Identify which cell holds the provided text, then report its [x, y] central coordinate. 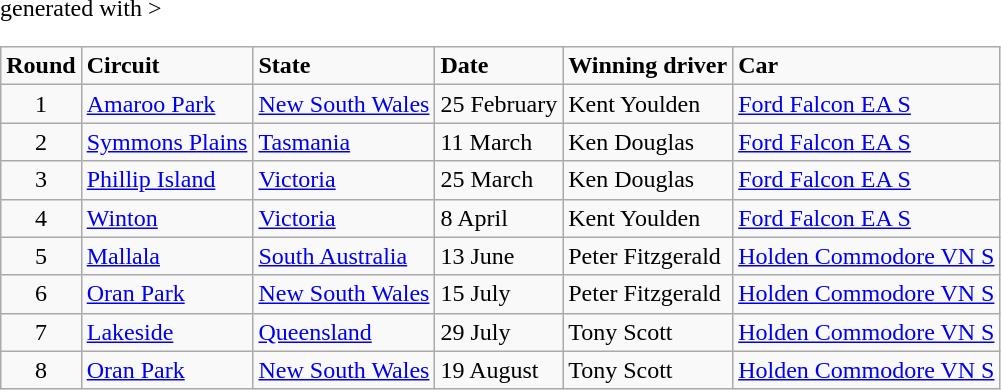
Date [499, 66]
Queensland [344, 332]
29 July [499, 332]
Lakeside [167, 332]
State [344, 66]
25 March [499, 180]
4 [41, 218]
South Australia [344, 256]
19 August [499, 370]
5 [41, 256]
Circuit [167, 66]
15 July [499, 294]
Winning driver [648, 66]
Car [866, 66]
8 April [499, 218]
Amaroo Park [167, 104]
Phillip Island [167, 180]
7 [41, 332]
Symmons Plains [167, 142]
11 March [499, 142]
Winton [167, 218]
8 [41, 370]
Tasmania [344, 142]
25 February [499, 104]
1 [41, 104]
3 [41, 180]
Round [41, 66]
13 June [499, 256]
6 [41, 294]
Mallala [167, 256]
2 [41, 142]
